For the text-containing cell, return its midpoint in (X, Y) coordinate format. 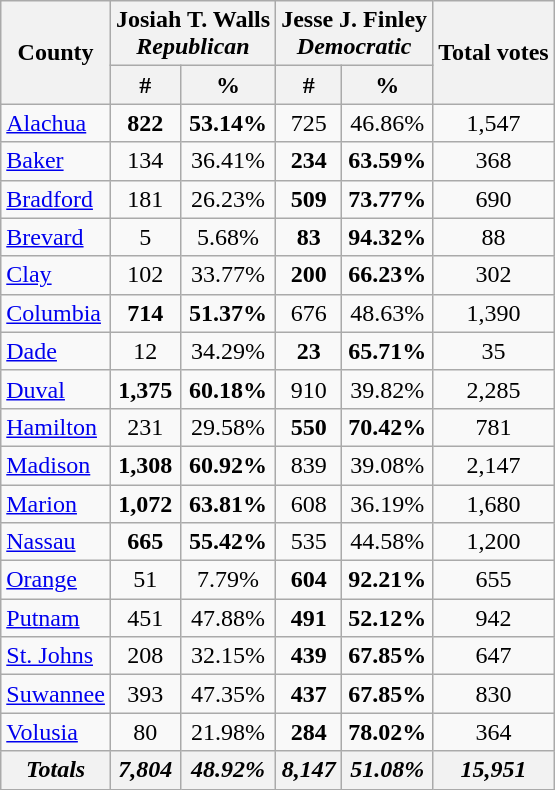
8,147 (309, 770)
32.15% (228, 656)
910 (309, 389)
55.42% (228, 542)
53.14% (228, 123)
942 (494, 618)
302 (494, 275)
52.12% (388, 618)
12 (145, 351)
491 (309, 618)
66.23% (388, 275)
34.29% (228, 351)
647 (494, 656)
51 (145, 580)
29.58% (228, 427)
Columbia (56, 313)
Josiah T. Walls Republican (192, 34)
5 (145, 237)
Putnam (56, 618)
Duval (56, 389)
Orange (56, 580)
47.35% (228, 694)
80 (145, 732)
23 (309, 351)
Clay (56, 275)
393 (145, 694)
Total votes (494, 52)
Bradford (56, 199)
535 (309, 542)
36.19% (388, 503)
181 (145, 199)
73.77% (388, 199)
1,308 (145, 465)
102 (145, 275)
1,375 (145, 389)
134 (145, 161)
676 (309, 313)
Suwannee (56, 694)
665 (145, 542)
604 (309, 580)
Volusia (56, 732)
Nassau (56, 542)
15,951 (494, 770)
46.86% (388, 123)
781 (494, 427)
48.63% (388, 313)
33.77% (228, 275)
714 (145, 313)
County (56, 52)
208 (145, 656)
78.02% (388, 732)
368 (494, 161)
Dade (56, 351)
94.32% (388, 237)
2,285 (494, 389)
Brevard (56, 237)
Marion (56, 503)
550 (309, 427)
822 (145, 123)
44.58% (388, 542)
88 (494, 237)
284 (309, 732)
608 (309, 503)
Alachua (56, 123)
234 (309, 161)
509 (309, 199)
1,680 (494, 503)
60.18% (228, 389)
35 (494, 351)
63.59% (388, 161)
65.71% (388, 351)
1,547 (494, 123)
Madison (56, 465)
48.92% (228, 770)
655 (494, 580)
7.79% (228, 580)
364 (494, 732)
231 (145, 427)
2,147 (494, 465)
47.88% (228, 618)
1,200 (494, 542)
1,072 (145, 503)
439 (309, 656)
63.81% (228, 503)
830 (494, 694)
39.08% (388, 465)
39.82% (388, 389)
690 (494, 199)
51.37% (228, 313)
437 (309, 694)
51.08% (388, 770)
St. Johns (56, 656)
7,804 (145, 770)
Baker (56, 161)
1,390 (494, 313)
Hamilton (56, 427)
Jesse J. Finley Democratic (354, 34)
70.42% (388, 427)
200 (309, 275)
Totals (56, 770)
21.98% (228, 732)
83 (309, 237)
725 (309, 123)
92.21% (388, 580)
60.92% (228, 465)
26.23% (228, 199)
5.68% (228, 237)
451 (145, 618)
36.41% (228, 161)
839 (309, 465)
